Scan for the cell matching the given text and deliver its (X, Y) coordinate at center. 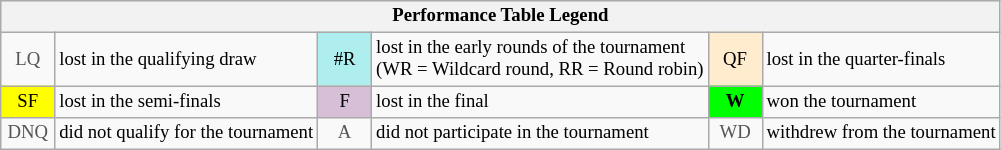
did not qualify for the tournament (186, 134)
#R (345, 60)
DNQ (28, 134)
lost in the final (540, 102)
WD (735, 134)
F (345, 102)
did not participate in the tournament (540, 134)
W (735, 102)
won the tournament (881, 102)
lost in the qualifying draw (186, 60)
LQ (28, 60)
lost in the early rounds of the tournament(WR = Wildcard round, RR = Round robin) (540, 60)
A (345, 134)
lost in the quarter-finals (881, 60)
QF (735, 60)
lost in the semi-finals (186, 102)
Performance Table Legend (500, 16)
SF (28, 102)
withdrew from the tournament (881, 134)
